Pinpoint the cell where the given text exists, returning its (x, y) midpoint coordinate. 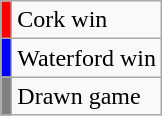
Cork win (87, 20)
Drawn game (87, 96)
Waterford win (87, 58)
